Search for the cell housing the specified text and yield its [x, y] center coordinate. 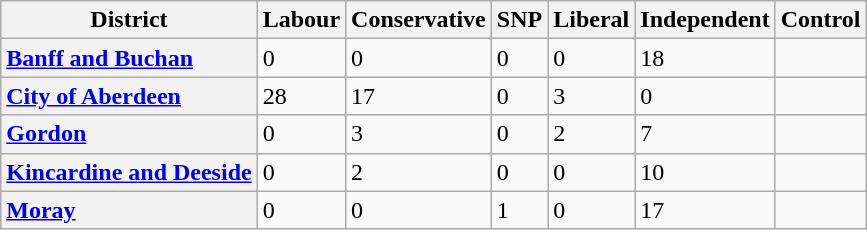
18 [705, 58]
City of Aberdeen [129, 96]
28 [301, 96]
District [129, 20]
10 [705, 172]
Conservative [419, 20]
Gordon [129, 134]
SNP [519, 20]
Banff and Buchan [129, 58]
Kincardine and Deeside [129, 172]
Control [820, 20]
7 [705, 134]
Moray [129, 210]
Independent [705, 20]
Labour [301, 20]
1 [519, 210]
Liberal [592, 20]
